Pinpoint the cell where the given text exists, returning its [X, Y] midpoint coordinate. 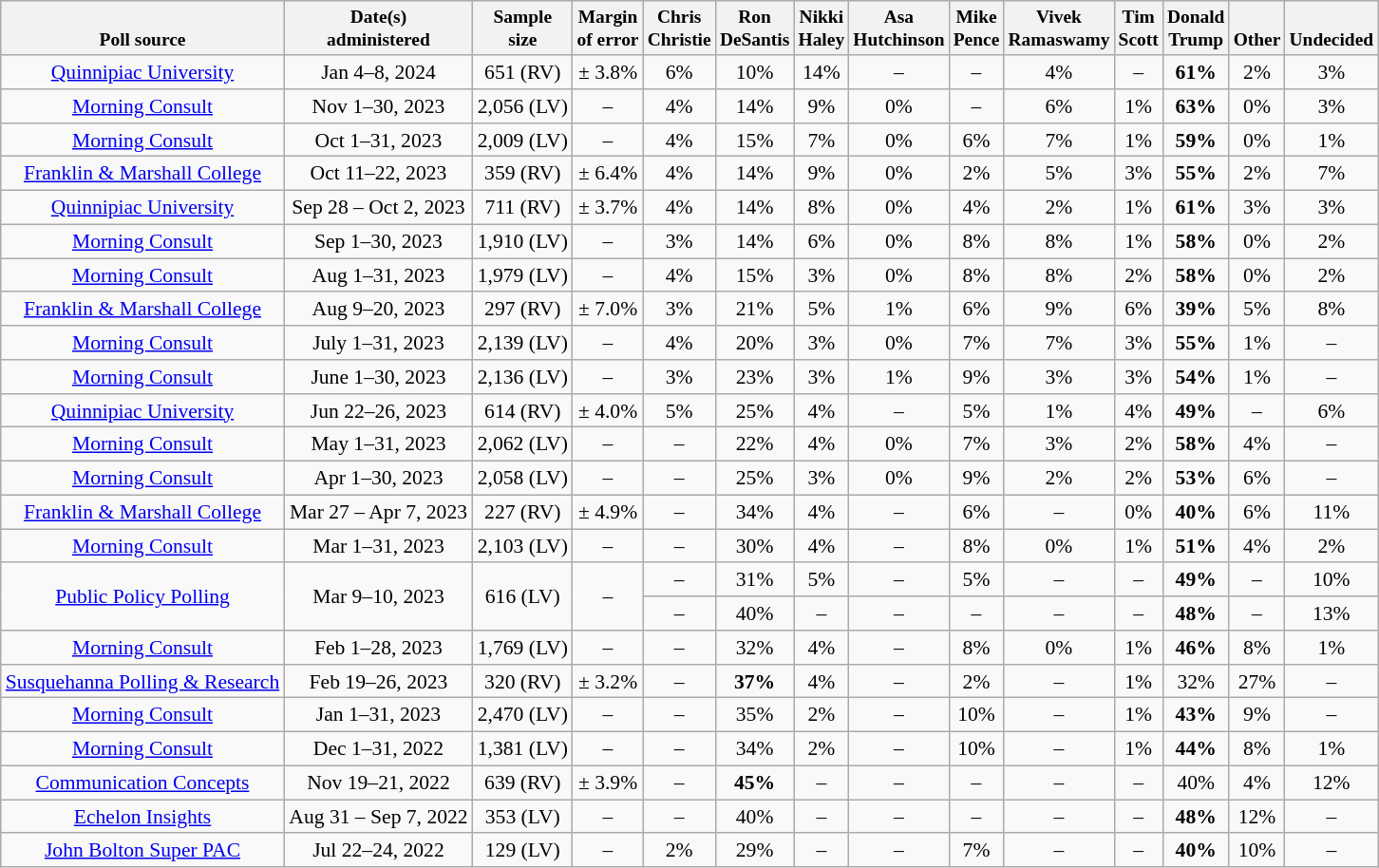
614 (RV) [522, 411]
Jan 1–31, 2023 [378, 715]
39% [1196, 310]
RonDeSantis [754, 28]
± 7.0% [608, 310]
63% [1196, 106]
27% [1257, 682]
43% [1196, 715]
Undecided [1332, 28]
ChrisChristie [679, 28]
June 1–30, 2023 [378, 377]
± 4.0% [608, 411]
MikePence [976, 28]
Date(s)administered [378, 28]
2,009 (LV) [522, 141]
± 3.7% [608, 208]
Mar 1–31, 2023 [378, 546]
651 (RV) [522, 72]
Oct 1–31, 2023 [378, 141]
± 3.9% [608, 783]
297 (RV) [522, 310]
Aug 1–31, 2023 [378, 275]
616 (LV) [522, 596]
Apr 1–30, 2023 [378, 479]
Dec 1–31, 2022 [378, 749]
Other [1257, 28]
23% [754, 377]
2,056 (LV) [522, 106]
DonaldTrump [1196, 28]
Aug 31 – Sep 7, 2022 [378, 817]
30% [754, 546]
John Bolton Super PAC [142, 851]
29% [754, 851]
Feb 19–26, 2023 [378, 682]
± 3.2% [608, 682]
VivekRamaswamy [1059, 28]
1,769 (LV) [522, 648]
44% [1196, 749]
± 6.4% [608, 174]
1,381 (LV) [522, 749]
Nov 19–21, 2022 [378, 783]
353 (LV) [522, 817]
± 3.8% [608, 72]
20% [754, 343]
2,136 (LV) [522, 377]
1,979 (LV) [522, 275]
Nov 1–30, 2023 [378, 106]
129 (LV) [522, 851]
Feb 1–28, 2023 [378, 648]
Mar 9–10, 2023 [378, 596]
31% [754, 580]
13% [1332, 613]
Aug 9–20, 2023 [378, 310]
Jan 4–8, 2024 [378, 72]
53% [1196, 479]
Susquehanna Polling & Research [142, 682]
2,103 (LV) [522, 546]
Jun 22–26, 2023 [378, 411]
54% [1196, 377]
Echelon Insights [142, 817]
Marginof error [608, 28]
NikkiHaley [822, 28]
Public Policy Polling [142, 596]
2,139 (LV) [522, 343]
2,062 (LV) [522, 444]
AsaHutchinson [898, 28]
711 (RV) [522, 208]
2,470 (LV) [522, 715]
TimScott [1138, 28]
359 (RV) [522, 174]
227 (RV) [522, 513]
Samplesize [522, 28]
May 1–31, 2023 [378, 444]
± 4.9% [608, 513]
45% [754, 783]
35% [754, 715]
Sep 28 – Oct 2, 2023 [378, 208]
Jul 22–24, 2022 [378, 851]
51% [1196, 546]
11% [1332, 513]
2,058 (LV) [522, 479]
21% [754, 310]
Mar 27 – Apr 7, 2023 [378, 513]
46% [1196, 648]
July 1–31, 2023 [378, 343]
639 (RV) [522, 783]
22% [754, 444]
320 (RV) [522, 682]
Sep 1–30, 2023 [378, 241]
Oct 11–22, 2023 [378, 174]
59% [1196, 141]
Poll source [142, 28]
Communication Concepts [142, 783]
37% [754, 682]
1,910 (LV) [522, 241]
